Return (X, Y) of the center of cell containing provided text 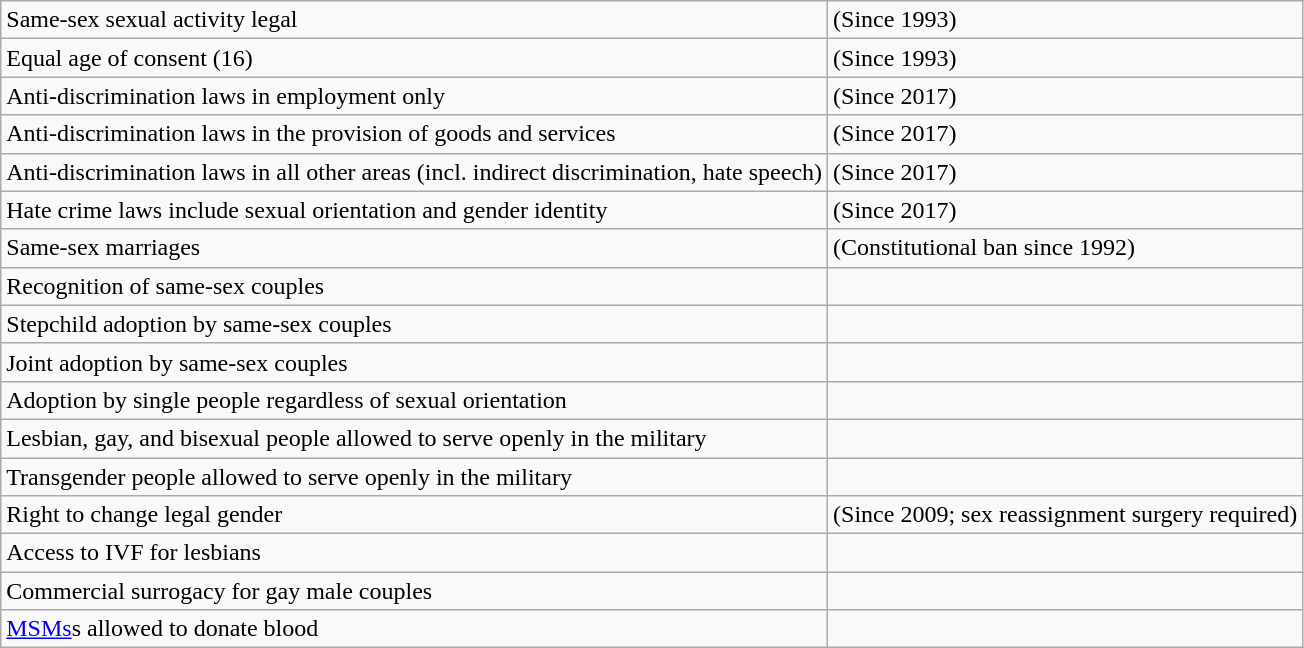
Recognition of same-sex couples (414, 286)
Right to change legal gender (414, 515)
Lesbian, gay, and bisexual people allowed to serve openly in the military (414, 438)
Adoption by single people regardless of sexual orientation (414, 400)
Same-sex marriages (414, 248)
(Constitutional ban since 1992) (1066, 248)
Anti-discrimination laws in the provision of goods and services (414, 134)
Anti-discrimination laws in all other areas (incl. indirect discrimination, hate speech) (414, 172)
(Since 2009; sex reassignment surgery required) (1066, 515)
Commercial surrogacy for gay male couples (414, 591)
Joint adoption by same-sex couples (414, 362)
Equal age of consent (16) (414, 58)
MSMss allowed to donate blood (414, 629)
Same-sex sexual activity legal (414, 20)
Access to IVF for lesbians (414, 553)
Anti-discrimination laws in employment only (414, 96)
Transgender people allowed to serve openly in the military (414, 477)
Stepchild adoption by same-sex couples (414, 324)
Hate crime laws include sexual orientation and gender identity (414, 210)
